Return the [X, Y] coordinate for the center point of the cell that contains the specified text.  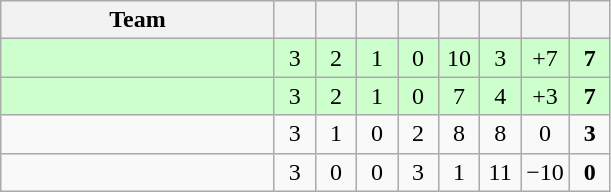
+3 [546, 96]
+7 [546, 58]
10 [460, 58]
4 [500, 96]
−10 [546, 172]
Team [138, 20]
11 [500, 172]
